Return [X, Y] of the center of cell containing provided text 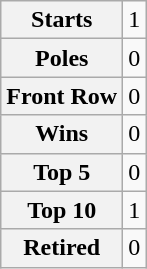
Top 10 [62, 210]
Retired [62, 248]
Starts [62, 20]
Poles [62, 58]
Wins [62, 134]
Front Row [62, 96]
Top 5 [62, 172]
